Pinpoint the cell where the given text exists, returning its [X, Y] midpoint coordinate. 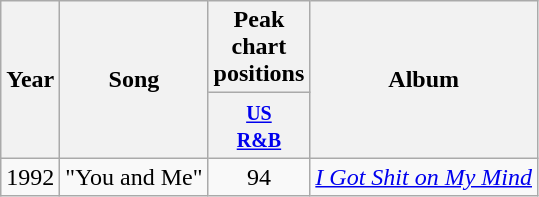
USR&B [259, 126]
Album [424, 80]
I Got Shit on My Mind [424, 177]
Song [134, 80]
Peak chartpositions [259, 47]
1992 [30, 177]
94 [259, 177]
"You and Me" [134, 177]
Year [30, 80]
